Detect which cell encompasses the target text, then output its (X, Y) center coordinate. 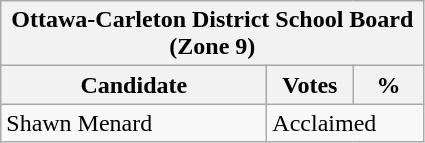
% (388, 85)
Shawn Menard (134, 123)
Ottawa-Carleton District School Board (Zone 9) (212, 34)
Acclaimed (346, 123)
Candidate (134, 85)
Votes (310, 85)
